From the cell containing the given text, extract its center point as (x, y) coordinate. 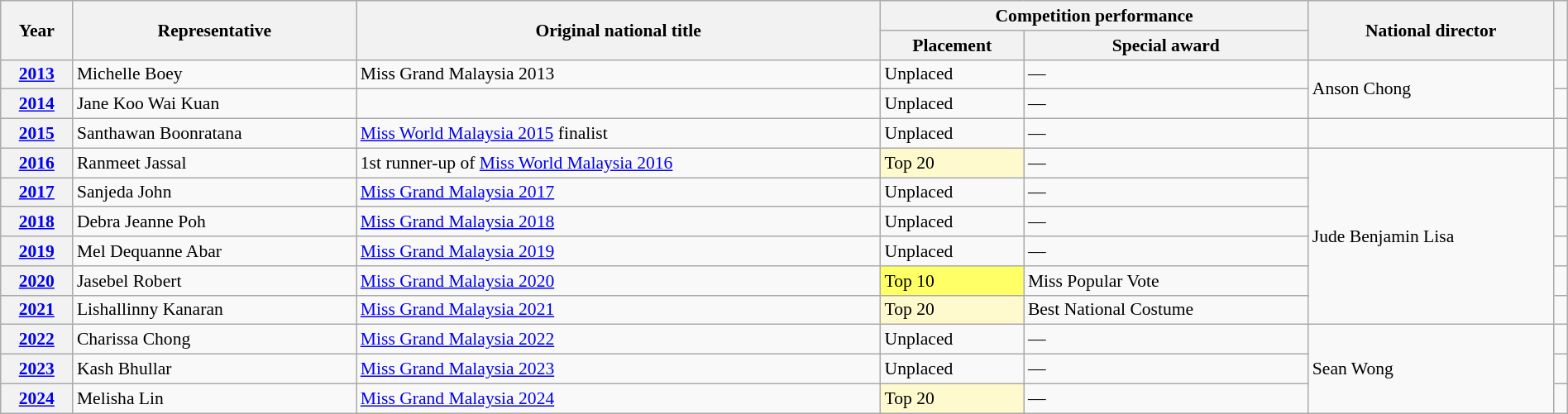
Representative (215, 30)
Best National Costume (1166, 310)
2018 (36, 222)
Charissa Chong (215, 340)
Sean Wong (1431, 369)
Top 10 (953, 281)
Jude Benjamin Lisa (1431, 236)
Debra Jeanne Poh (215, 222)
2019 (36, 251)
Santhawan Boonratana (215, 134)
Miss Grand Malaysia 2023 (619, 369)
Miss Grand Malaysia 2017 (619, 193)
National director (1431, 30)
2015 (36, 134)
Ranmeet Jassal (215, 163)
Miss Grand Malaysia 2022 (619, 340)
Year (36, 30)
2013 (36, 74)
Jasebel Robert (215, 281)
2021 (36, 310)
Kash Bhullar (215, 369)
Placement (953, 45)
Mel Dequanne Abar (215, 251)
Competition performance (1095, 16)
Miss Grand Malaysia 2024 (619, 398)
2023 (36, 369)
2017 (36, 193)
Special award (1166, 45)
Miss World Malaysia 2015 finalist (619, 134)
Original national title (619, 30)
2020 (36, 281)
2022 (36, 340)
Miss Popular Vote (1166, 281)
Lishallinny Kanaran (215, 310)
2016 (36, 163)
Anson Chong (1431, 89)
Miss Grand Malaysia 2019 (619, 251)
2014 (36, 104)
Jane Koo Wai Kuan (215, 104)
Miss Grand Malaysia 2013 (619, 74)
Miss Grand Malaysia 2020 (619, 281)
Melisha Lin (215, 398)
2024 (36, 398)
Sanjeda John (215, 193)
Miss Grand Malaysia 2021 (619, 310)
1st runner-up of Miss World Malaysia 2016 (619, 163)
Michelle Boey (215, 74)
Miss Grand Malaysia 2018 (619, 222)
